From the cell containing the given text, extract its center point as (x, y) coordinate. 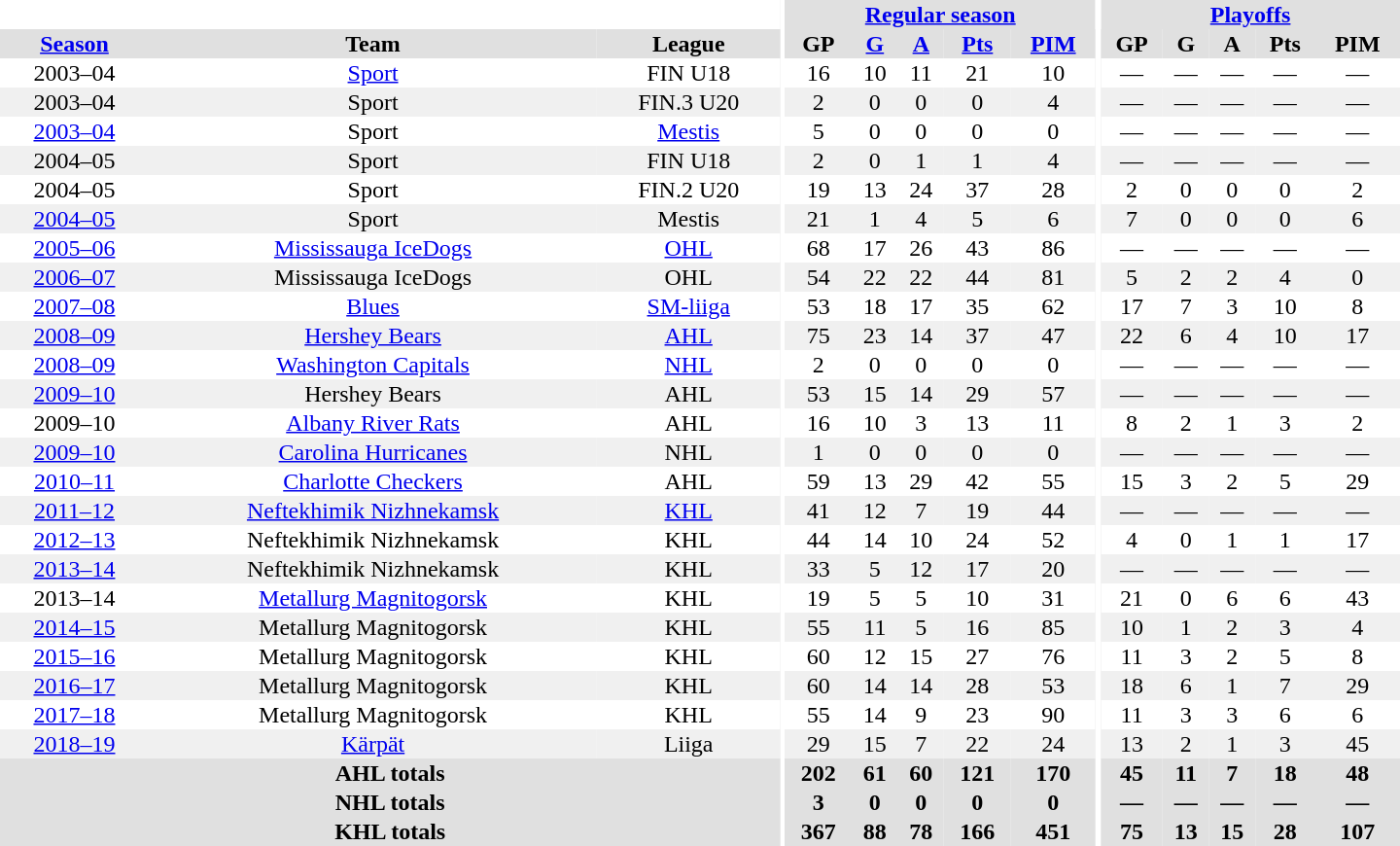
AHL totals (390, 773)
121 (978, 773)
9 (922, 715)
81 (1054, 277)
Charlotte Checkers (373, 481)
170 (1054, 773)
2007–08 (74, 306)
2012–13 (74, 540)
42 (978, 481)
88 (875, 831)
Liiga (688, 744)
48 (1357, 773)
202 (819, 773)
52 (1054, 540)
Washington Capitals (373, 365)
Playoffs (1250, 15)
86 (1054, 248)
33 (819, 569)
2017–18 (74, 715)
20 (1054, 569)
90 (1054, 715)
2010–11 (74, 481)
2014–15 (74, 627)
Kärpät (373, 744)
367 (819, 831)
League (688, 44)
26 (922, 248)
2016–17 (74, 686)
166 (978, 831)
85 (1054, 627)
NHL totals (390, 802)
FIN.3 U20 (688, 102)
47 (1054, 335)
76 (1054, 656)
107 (1357, 831)
451 (1054, 831)
Albany River Rats (373, 423)
57 (1054, 394)
59 (819, 481)
54 (819, 277)
2006–07 (74, 277)
Carolina Hurricanes (373, 452)
KHL totals (390, 831)
27 (978, 656)
Regular season (941, 15)
41 (819, 511)
62 (1054, 306)
2015–16 (74, 656)
78 (922, 831)
2005–06 (74, 248)
Season (74, 44)
2011–12 (74, 511)
Team (373, 44)
61 (875, 773)
2018–19 (74, 744)
FIN.2 U20 (688, 190)
35 (978, 306)
SM-liiga (688, 306)
Blues (373, 306)
31 (1054, 598)
68 (819, 248)
